Output the [X, Y] coordinate of the center of the cell containing the given text.  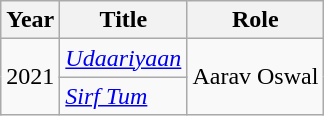
Sirf Tum [124, 96]
2021 [30, 77]
Udaariyaan [124, 58]
Aarav Oswal [256, 77]
Year [30, 20]
Title [124, 20]
Role [256, 20]
